Extract the (x, y) coordinate from the center of the cell holding the provided text.  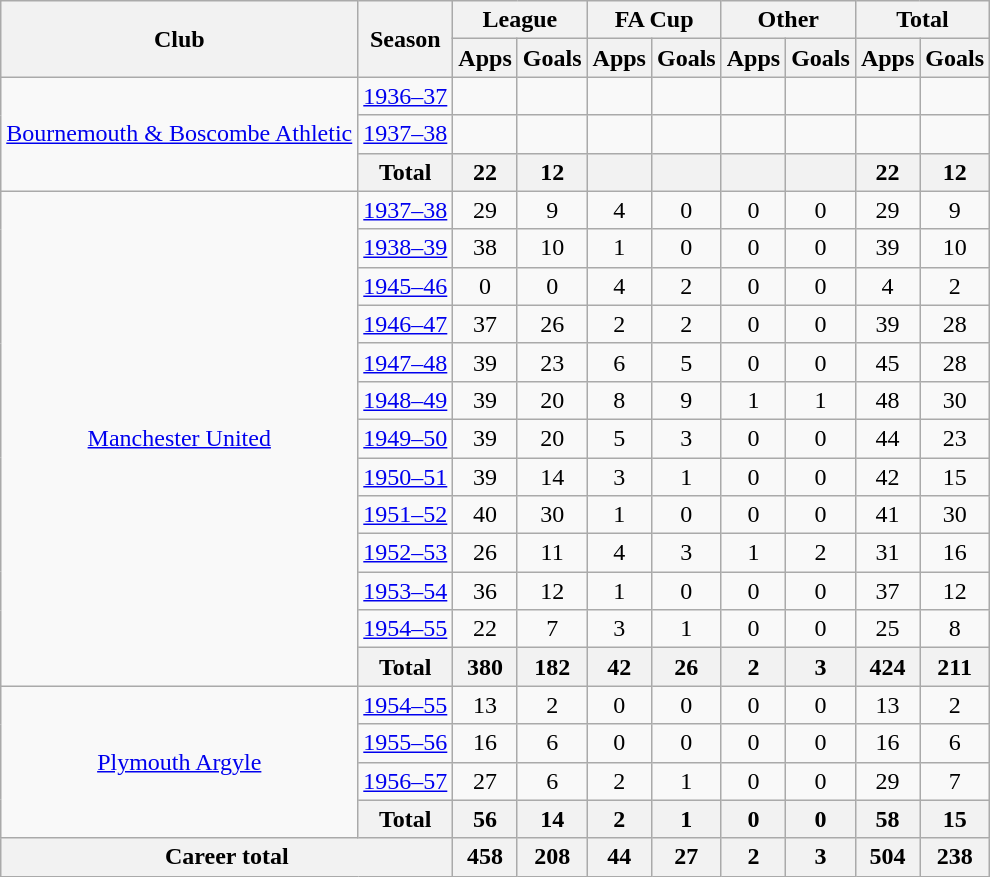
Career total (227, 857)
41 (887, 515)
1936–37 (406, 96)
Bournemouth & Boscombe Athletic (180, 134)
36 (485, 591)
208 (552, 857)
31 (887, 553)
424 (887, 667)
1953–54 (406, 591)
58 (887, 819)
1950–51 (406, 477)
Club (180, 39)
56 (485, 819)
Season (406, 39)
Other (788, 20)
48 (887, 400)
211 (955, 667)
FA Cup (654, 20)
380 (485, 667)
1938–39 (406, 248)
182 (552, 667)
11 (552, 553)
1947–48 (406, 362)
League (520, 20)
1955–56 (406, 743)
1945–46 (406, 286)
40 (485, 515)
504 (887, 857)
1952–53 (406, 553)
Plymouth Argyle (180, 762)
1946–47 (406, 324)
1948–49 (406, 400)
1956–57 (406, 781)
38 (485, 248)
45 (887, 362)
25 (887, 629)
Manchester United (180, 438)
238 (955, 857)
458 (485, 857)
1951–52 (406, 515)
1949–50 (406, 438)
